For the text-containing cell, return its midpoint in [x, y] coordinate format. 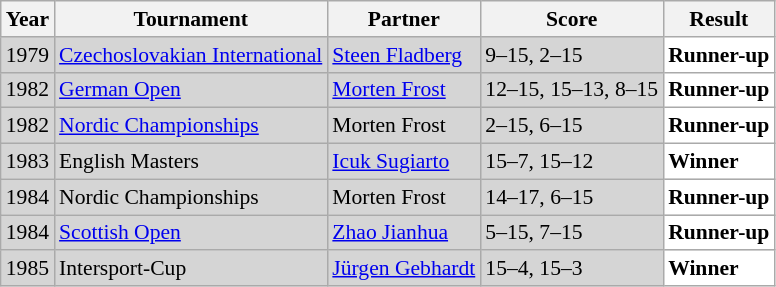
15–7, 15–12 [572, 162]
1979 [28, 55]
Icuk Sugiarto [404, 162]
Year [28, 19]
12–15, 15–13, 8–15 [572, 90]
Score [572, 19]
1985 [28, 269]
9–15, 2–15 [572, 55]
Steen Fladberg [404, 55]
2–15, 6–15 [572, 126]
Tournament [190, 19]
15–4, 15–3 [572, 269]
Zhao Jianhua [404, 233]
5–15, 7–15 [572, 233]
Result [718, 19]
1983 [28, 162]
English Masters [190, 162]
Intersport-Cup [190, 269]
Czechoslovakian International [190, 55]
Partner [404, 19]
Scottish Open [190, 233]
Jürgen Gebhardt [404, 269]
German Open [190, 90]
14–17, 6–15 [572, 197]
